Search for the cell housing the specified text and yield its (X, Y) center coordinate. 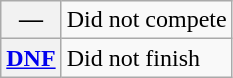
Did not finish (146, 58)
— (31, 20)
Did not compete (146, 20)
DNF (31, 58)
